Detect which cell encompasses the target text, then output its (X, Y) center coordinate. 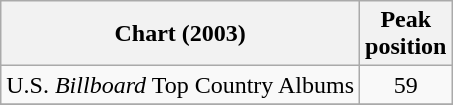
Peakposition (406, 34)
Chart (2003) (180, 34)
59 (406, 85)
U.S. Billboard Top Country Albums (180, 85)
